Pinpoint the cell where the given text exists, returning its (x, y) midpoint coordinate. 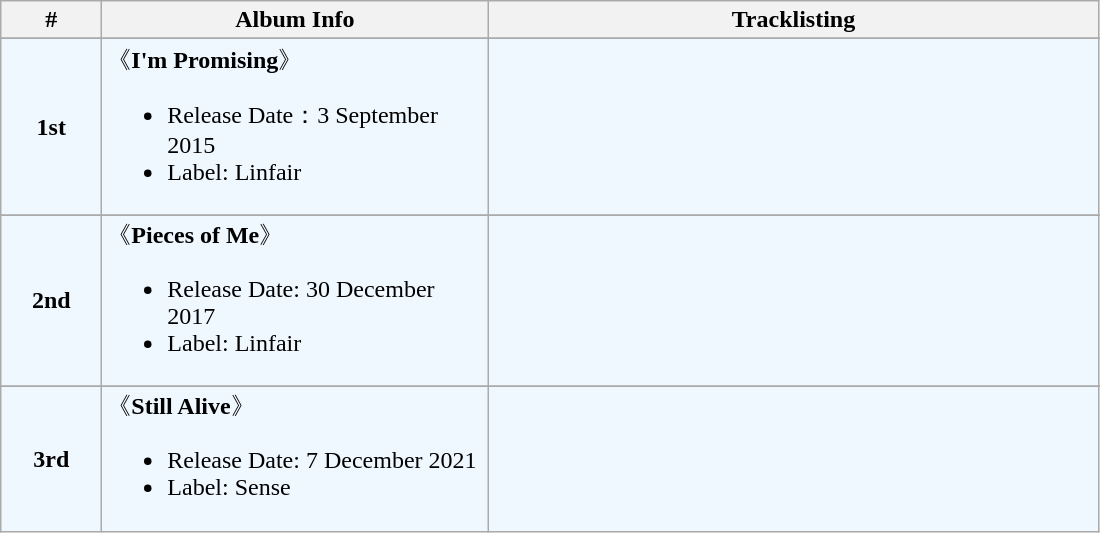
# (52, 20)
《I'm Promising》Release Date：3 September 2015Label: Linfair (295, 127)
1st (52, 127)
Album Info (295, 20)
《Still Alive》Release Date: 7 December 2021Label: Sense (295, 458)
2nd (52, 301)
《Pieces of Me》Release Date: 30 December 2017Label: Linfair (295, 301)
Tracklisting (794, 20)
3rd (52, 458)
